Return the [x, y] coordinate for the center point of the cell that contains the specified text.  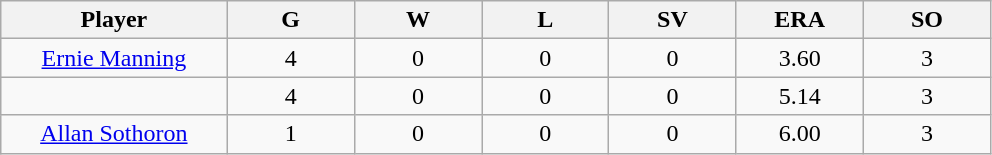
G [290, 20]
6.00 [800, 134]
SO [926, 20]
Ernie Manning [114, 58]
ERA [800, 20]
Player [114, 20]
5.14 [800, 96]
3.60 [800, 58]
1 [290, 134]
L [546, 20]
SV [672, 20]
W [418, 20]
Allan Sothoron [114, 134]
